Output the [x, y] coordinate of the center of the cell containing the given text.  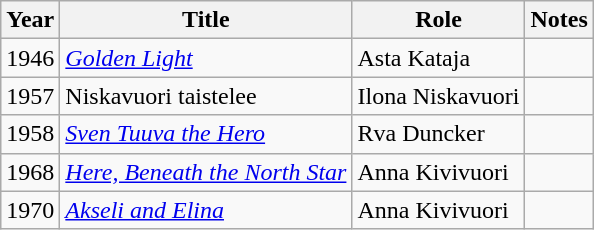
1957 [30, 96]
1958 [30, 134]
1970 [30, 210]
Golden Light [206, 58]
Role [438, 20]
Sven Tuuva the Hero [206, 134]
Title [206, 20]
1946 [30, 58]
Rva Duncker [438, 134]
Year [30, 20]
Akseli and Elina [206, 210]
Asta Kataja [438, 58]
1968 [30, 172]
Notes [559, 20]
Here, Beneath the North Star [206, 172]
Ilona Niskavuori [438, 96]
Niskavuori taistelee [206, 96]
